For the text-containing cell, return its midpoint in [X, Y] coordinate format. 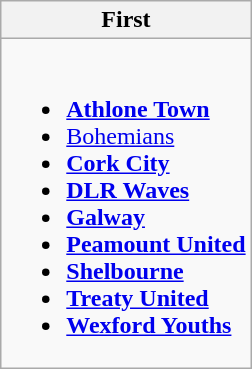
First [126, 20]
Athlone TownBohemiansCork CityDLR WavesGalwayPeamount UnitedShelbourneTreaty UnitedWexford Youths [126, 204]
